From the cell containing the given text, extract its center point as (x, y) coordinate. 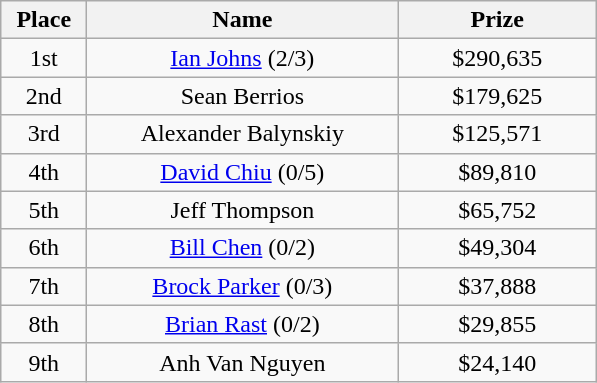
9th (44, 362)
Ian Johns (2/3) (242, 58)
2nd (44, 96)
$49,304 (498, 248)
$65,752 (498, 210)
Brock Parker (0/3) (242, 286)
$89,810 (498, 172)
Sean Berrios (242, 96)
7th (44, 286)
$37,888 (498, 286)
Brian Rast (0/2) (242, 324)
Name (242, 20)
$24,140 (498, 362)
Bill Chen (0/2) (242, 248)
Jeff Thompson (242, 210)
1st (44, 58)
8th (44, 324)
$125,571 (498, 134)
Alexander Balynskiy (242, 134)
David Chiu (0/5) (242, 172)
6th (44, 248)
4th (44, 172)
3rd (44, 134)
Place (44, 20)
$179,625 (498, 96)
$29,855 (498, 324)
5th (44, 210)
$290,635 (498, 58)
Anh Van Nguyen (242, 362)
Prize (498, 20)
